Detect which cell encompasses the target text, then output its (X, Y) center coordinate. 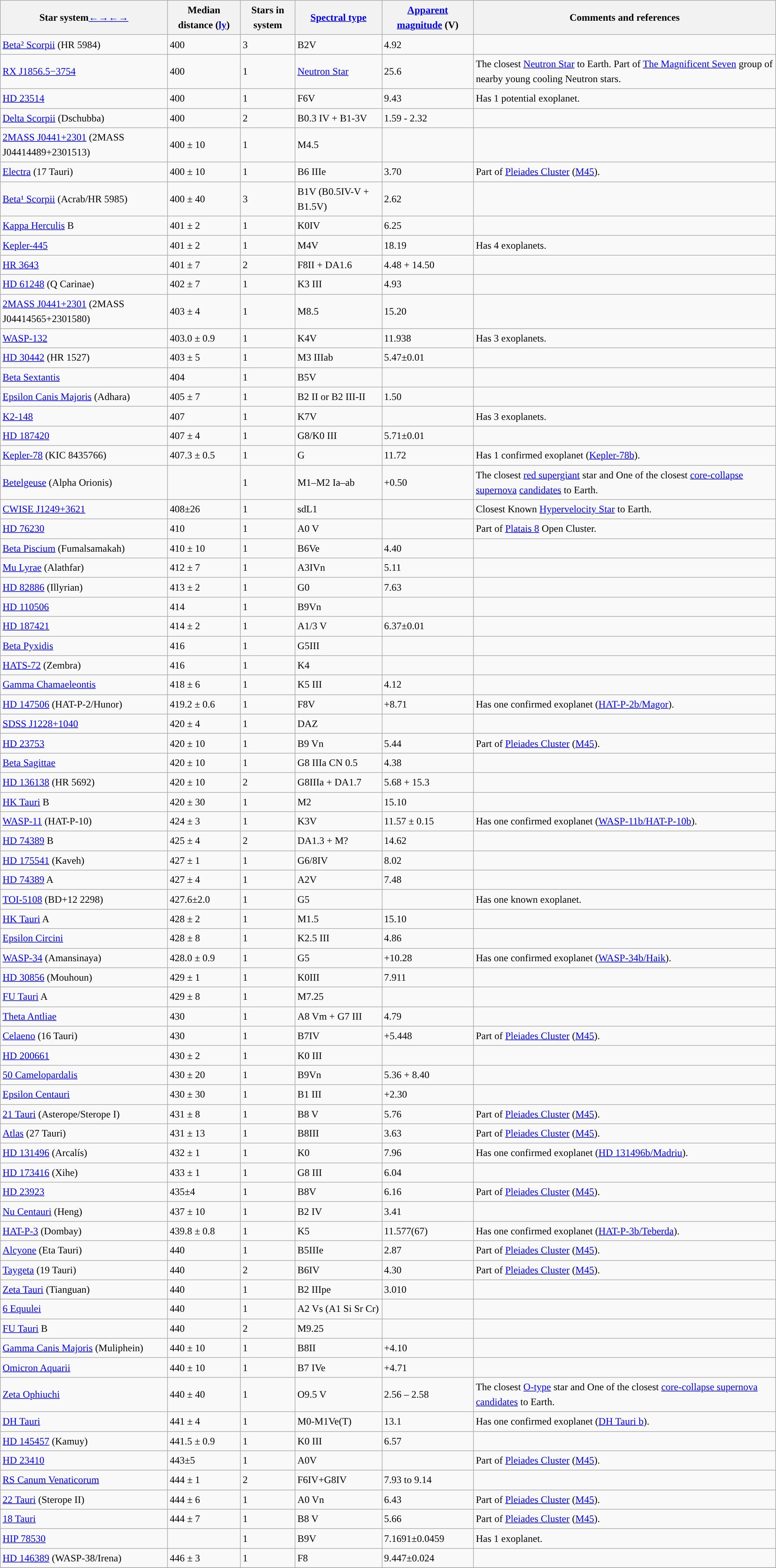
Has one confirmed exoplanet (HAT-P-2b/Magor). (624, 705)
A1/3 V (338, 626)
3.41 (428, 1211)
K4 (338, 666)
1.59 - 2.32 (428, 118)
430 ± 30 (204, 1094)
431 ± 8 (204, 1114)
Beta¹ Scorpii (Acrab/HR 5985) (84, 199)
DH Tauri (84, 1422)
M8.5 (338, 312)
424 ± 3 (204, 822)
HD 74389 B (84, 841)
5.44 (428, 744)
404 (204, 377)
M7.25 (338, 997)
419.2 ± 0.6 (204, 705)
402 ± 7 (204, 284)
HD 131496 (Arcalís) (84, 1153)
420 ± 30 (204, 802)
K3V (338, 822)
A3IVn (338, 568)
K0 (338, 1153)
Nu Centauri (Heng) (84, 1211)
429 ± 1 (204, 977)
B5IIIe (338, 1250)
M1–M2 Ia–ab (338, 482)
B8V (338, 1192)
F6V (338, 99)
HD 30856 (Mouhoun) (84, 977)
DAZ (338, 724)
5.47±0.01 (428, 358)
21 Tauri (Asterope/Sterope I) (84, 1114)
M4.5 (338, 145)
HATS-72 (Zembra) (84, 666)
WASP-132 (84, 338)
444 ± 1 (204, 1480)
K7V (338, 416)
Gamma Chamaeleontis (84, 685)
M2 (338, 802)
430 ± 20 (204, 1075)
7.1691±0.0459 (428, 1539)
Atlas (27 Tauri) (84, 1133)
Zeta Tauri (Tianguan) (84, 1290)
437 ± 10 (204, 1211)
420 ± 4 (204, 724)
5.68 + 15.3 (428, 783)
405 ± 7 (204, 397)
Closest Known Hypervelocity Star to Earth. (624, 509)
Gamma Canis Majoris (Muliphein) (84, 1348)
HD 23923 (84, 1192)
6.04 (428, 1172)
Electra (17 Tauri) (84, 172)
HAT-P-3 (Dombay) (84, 1231)
B0.3 IV + B1-3V (338, 118)
HD 23514 (84, 99)
Kepler-78 (KIC 8435766) (84, 455)
443±5 (204, 1461)
6.43 (428, 1500)
B2 IIIpe (338, 1290)
403 ± 5 (204, 358)
F8II + DA1.6 (338, 264)
Betelgeuse (Alpha Orionis) (84, 482)
K2-148 (84, 416)
HD 23753 (84, 744)
Has one confirmed exoplanet (HD 131496b/Madriu). (624, 1153)
The closest O-type star and One of the closest core-collapse supernova candidates to Earth. (624, 1394)
3.63 (428, 1133)
6.16 (428, 1192)
B9V (338, 1539)
6.57 (428, 1441)
Beta Pyxidis (84, 646)
HIP 78530 (84, 1539)
7.48 (428, 880)
Apparent magnitude (V) (428, 17)
25.6 (428, 71)
430 ± 2 (204, 1055)
+5.448 (428, 1036)
B2 II or B2 III-II (338, 397)
F6IV+G8IV (338, 1480)
403 ± 4 (204, 312)
407.3 ± 0.5 (204, 455)
+4.71 (428, 1368)
B5V (338, 377)
B9 Vn (338, 744)
3.010 (428, 1290)
Epsilon Circini (84, 938)
B8II (338, 1348)
Median distance (ly) (204, 17)
5.76 (428, 1114)
TOI-5108 (BD+12 2298) (84, 899)
HD 187420 (84, 436)
435±4 (204, 1192)
412 ± 7 (204, 568)
A2V (338, 880)
5.11 (428, 568)
The closest red supergiant star and One of the closest core-collapse supernova candidates to Earth. (624, 482)
M1.5 (338, 919)
Kappa Herculis B (84, 225)
DA1.3 + M? (338, 841)
B1V (B0.5IV-V + B1.5V) (338, 199)
B2V (338, 45)
K0IV (338, 225)
G8 III (338, 1172)
Delta Scorpii (Dschubba) (84, 118)
F8 (338, 1558)
413 ± 2 (204, 587)
2.56 – 2.58 (428, 1394)
M4V (338, 245)
3.70 (428, 172)
K5 (338, 1231)
13.1 (428, 1422)
HK Tauri A (84, 919)
WASP-11 (HAT-P-10) (84, 822)
14.62 (428, 841)
Zeta Ophiuchi (84, 1394)
Epsilon Centauri (84, 1094)
F8V (338, 705)
Has 1 confirmed exoplanet (Kepler-78b). (624, 455)
K4V (338, 338)
M9.25 (338, 1329)
K2.5 III (338, 938)
K3 III (338, 284)
408±26 (204, 509)
407 (204, 416)
Comments and references (624, 17)
Beta Sextantis (84, 377)
425 ± 4 (204, 841)
8.02 (428, 860)
Epsilon Canis Majoris (Adhara) (84, 397)
6 Equulei (84, 1309)
HD 146389 (WASP-38/Irena) (84, 1558)
Stars in system (268, 17)
HD 136138 (HR 5692) (84, 783)
K5 III (338, 685)
Omicron Aquarii (84, 1368)
HK Tauri B (84, 802)
432 ± 1 (204, 1153)
+10.28 (428, 958)
Neutron Star (338, 71)
50 Camelopardalis (84, 1075)
4.12 (428, 685)
SDSS J1228+1040 (84, 724)
Beta² Scorpii (HR 5984) (84, 45)
7.63 (428, 587)
K0III (338, 977)
7.911 (428, 977)
429 ± 8 (204, 997)
Has 1 potential exoplanet. (624, 99)
428.0 ± 0.9 (204, 958)
15.20 (428, 312)
444 ± 6 (204, 1500)
6.25 (428, 225)
B2 IV (338, 1211)
407 ± 4 (204, 436)
Theta Antliae (84, 1016)
G8/K0 III (338, 436)
444 ± 7 (204, 1519)
A0V (338, 1461)
M0-M1Ve(T) (338, 1422)
+2.30 (428, 1094)
Part of Platais 8 Open Cluster. (624, 529)
439.8 ± 0.8 (204, 1231)
+4.10 (428, 1348)
Has one confirmed exoplanet (WASP-34b/Haik). (624, 958)
401 ± 7 (204, 264)
Spectral type (338, 17)
RX J1856.5−3754 (84, 71)
441.5 ± 0.9 (204, 1441)
B8III (338, 1133)
22 Tauri (Sterope II) (84, 1500)
5.71±0.01 (428, 436)
18.19 (428, 245)
HD 175541 (Kaveh) (84, 860)
2MASS J0441+2301 (2MASS J04414489+2301513) (84, 145)
Beta Sagittae (84, 763)
410 ± 10 (204, 548)
HD 145457 (Kamuy) (84, 1441)
Alcyone (Eta Tauri) (84, 1250)
A0 V (338, 529)
Has 1 exoplanet. (624, 1539)
11.72 (428, 455)
11.577(67) (428, 1231)
HR 3643 (84, 264)
4.38 (428, 763)
427 ± 1 (204, 860)
414 (204, 607)
A0 Vn (338, 1500)
Mu Lyrae (Alathfar) (84, 568)
414 ± 2 (204, 626)
B6 IIIe (338, 172)
HD 110506 (84, 607)
B6Ve (338, 548)
HD 30442 (HR 1527) (84, 358)
4.40 (428, 548)
441 ± 4 (204, 1422)
Has one confirmed exoplanet (HAT-P-3b/Teberda). (624, 1231)
FU Tauri A (84, 997)
Beta Piscium (Fumalsamakah) (84, 548)
G (338, 455)
4.86 (428, 938)
HD 74389 A (84, 880)
11.938 (428, 338)
B1 III (338, 1094)
6.37±0.01 (428, 626)
Star system←→←→ (84, 17)
2.62 (428, 199)
446 ± 3 (204, 1558)
440 ± 40 (204, 1394)
9.447±0.024 (428, 1558)
431 ± 13 (204, 1133)
5.66 (428, 1519)
WASP-34 (Amansinaya) (84, 958)
18 Tauri (84, 1519)
G8IIIa + DA1.7 (338, 783)
Has one known exoplanet. (624, 899)
G6/8IV (338, 860)
410 (204, 529)
400 ± 40 (204, 199)
B7 IVe (338, 1368)
11.57 ± 0.15 (428, 822)
427 ± 4 (204, 880)
4.92 (428, 45)
FU Tauri B (84, 1329)
RS Canum Venaticorum (84, 1480)
B6IV (338, 1270)
HD 23410 (84, 1461)
HD 82886 (Illyrian) (84, 587)
1.50 (428, 397)
428 ± 8 (204, 938)
Taygeta (19 Tauri) (84, 1270)
4.93 (428, 284)
7.93 to 9.14 (428, 1480)
433 ± 1 (204, 1172)
9.43 (428, 99)
CWISE J1249+3621 (84, 509)
G5III (338, 646)
B7IV (338, 1036)
HD 76230 (84, 529)
4.79 (428, 1016)
A2 Vs (A1 Si Sr Cr) (338, 1309)
428 ± 2 (204, 919)
Has one confirmed exoplanet (WASP-11b/HAT-P-10b). (624, 822)
sdL1 (338, 509)
2MASS J0441+2301 (2MASS J04414565+2301580) (84, 312)
+8.71 (428, 705)
7.96 (428, 1153)
HD 61248 (Q Carinae) (84, 284)
HD 173416 (Xihe) (84, 1172)
The closest Neutron Star to Earth. Part of The Magnificent Seven group of nearby young cooling Neutron stars. (624, 71)
Has 4 exoplanets. (624, 245)
4.30 (428, 1270)
Kepler-445 (84, 245)
418 ± 6 (204, 685)
G0 (338, 587)
2.87 (428, 1250)
HD 147506 (HAT-P-2/Hunor) (84, 705)
HD 200661 (84, 1055)
A8 Vm + G7 III (338, 1016)
HD 187421 (84, 626)
403.0 ± 0.9 (204, 338)
Has one confirmed exoplanet (DH Tauri b). (624, 1422)
M3 IIIab (338, 358)
4.48 + 14.50 (428, 264)
427.6±2.0 (204, 899)
5.36 + 8.40 (428, 1075)
G8 IIIa CN 0.5 (338, 763)
Celaeno (16 Tauri) (84, 1036)
O9.5 V (338, 1394)
+0.50 (428, 482)
